Locate the cell with the specified text and output its [x, y] center coordinate. 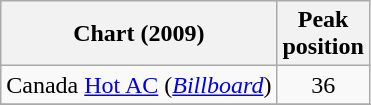
Chart (2009) [139, 34]
Peak position [323, 34]
36 [323, 85]
Canada Hot AC (Billboard) [139, 85]
